Extract the [X, Y] coordinate from the center of the cell holding the provided text.  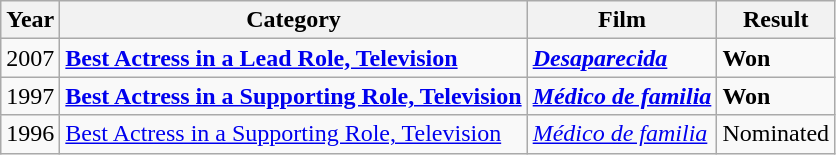
Desaparecida [622, 58]
Best Actress in a Lead Role, Television [294, 58]
Category [294, 20]
Result [776, 20]
1996 [30, 134]
Nominated [776, 134]
1997 [30, 96]
2007 [30, 58]
Film [622, 20]
Year [30, 20]
